Scan for the cell matching the given text and deliver its (x, y) coordinate at center. 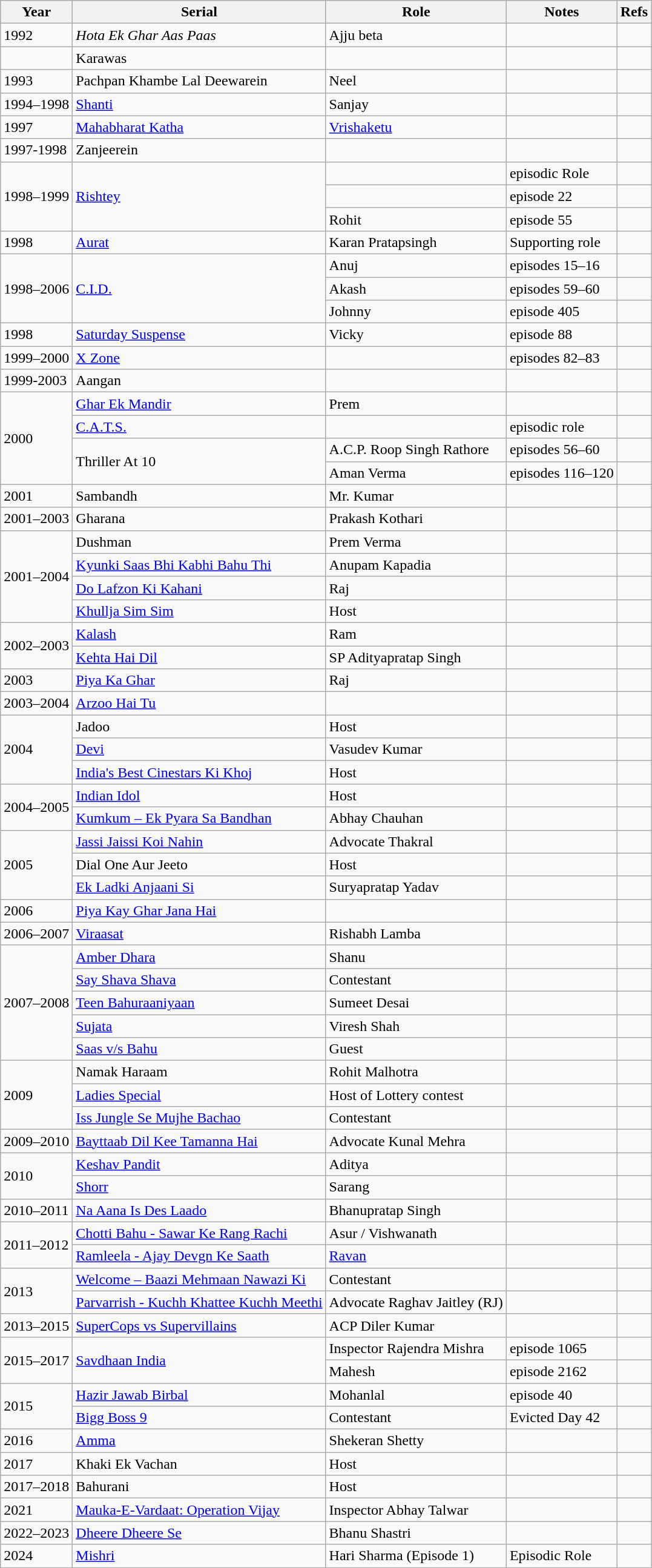
Pachpan Khambe Lal Deewarein (199, 81)
Viraasat (199, 934)
2009 (36, 1095)
Khullja Sim Sim (199, 611)
Asur / Vishwanath (416, 1233)
Teen Bahuraaniyaan (199, 1003)
episodes 82–83 (562, 358)
episodic role (562, 427)
Bigg Boss 9 (199, 1418)
Indian Idol (199, 796)
episodes 56–60 (562, 450)
2017 (36, 1464)
1998–1999 (36, 196)
Ravan (416, 1256)
1997 (36, 127)
2024 (36, 1556)
Notes (562, 12)
2013 (36, 1291)
Mauka-E-Vardaat: Operation Vijay (199, 1510)
Johnny (416, 312)
2003–2004 (36, 703)
1997-1998 (36, 150)
X Zone (199, 358)
Iss Jungle Se Mujhe Bachao (199, 1118)
Sujata (199, 1026)
Na Aana Is Des Laado (199, 1210)
Dheere Dheere Se (199, 1533)
Bhanupratap Singh (416, 1210)
Shorr (199, 1187)
Mishri (199, 1556)
2004 (36, 749)
Amber Dhara (199, 957)
2004–2005 (36, 807)
Role (416, 12)
episode 88 (562, 335)
Bahurani (199, 1487)
Advocate Thakral (416, 842)
Mr. Kumar (416, 496)
Rishabh Lamba (416, 934)
episode 1065 (562, 1348)
episode 40 (562, 1394)
Say Shava Shava (199, 980)
Kumkum – Ek Pyara Sa Bandhan (199, 819)
Inspector Abhay Talwar (416, 1510)
episode 2162 (562, 1371)
Sanjay (416, 104)
Episodic Role (562, 1556)
Suryapratap Yadav (416, 888)
Sarang (416, 1187)
2015 (36, 1406)
episodic Role (562, 173)
ACP Diler Kumar (416, 1325)
2010 (36, 1176)
Gharana (199, 519)
Year (36, 12)
2001–2004 (36, 576)
Aangan (199, 381)
episodes 59–60 (562, 289)
Kehta Hai Dil (199, 657)
episode 22 (562, 196)
Rishtey (199, 196)
1998–2006 (36, 288)
2007–2008 (36, 1003)
2009–2010 (36, 1141)
Prakash Kothari (416, 519)
2017–2018 (36, 1487)
Ek Ladki Anjaani Si (199, 888)
Shanti (199, 104)
Abhay Chauhan (416, 819)
2011–2012 (36, 1245)
Khaki Ek Vachan (199, 1464)
Thriller At 10 (199, 461)
C.A.T.S. (199, 427)
2006 (36, 911)
2006–2007 (36, 934)
1999–2000 (36, 358)
Keshav Pandit (199, 1164)
A.C.P. Roop Singh Rathore (416, 450)
Hazir Jawab Birbal (199, 1394)
2000 (36, 438)
2002–2003 (36, 645)
SP Adityapratap Singh (416, 657)
2001–2003 (36, 519)
episodes 15–16 (562, 265)
Neel (416, 81)
2005 (36, 865)
Bayttaab Dil Kee Tamanna Hai (199, 1141)
Aman Verma (416, 473)
1999-2003 (36, 381)
Piya Ka Ghar (199, 680)
Mahesh (416, 1371)
Vasudev Kumar (416, 749)
Vrishaketu (416, 127)
Bhanu Shastri (416, 1533)
Serial (199, 12)
2010–2011 (36, 1210)
Mahabharat Katha (199, 127)
episode 55 (562, 219)
Ghar Ek Mandir (199, 404)
Evicted Day 42 (562, 1418)
Anuj (416, 265)
Zanjeerein (199, 150)
Prem (416, 404)
Welcome – Baazi Mehmaan Nawazi Ki (199, 1279)
Shekeran Shetty (416, 1441)
2015–2017 (36, 1360)
Rohit (416, 219)
2003 (36, 680)
Vicky (416, 335)
Arzoo Hai Tu (199, 703)
Ram (416, 634)
Sumeet Desai (416, 1003)
Guest (416, 1049)
Shanu (416, 957)
Rohit Malhotra (416, 1072)
Mohanlal (416, 1394)
Saturday Suspense (199, 335)
Hari Sharma (Episode 1) (416, 1556)
episode 405 (562, 312)
1993 (36, 81)
2013–2015 (36, 1325)
Parvarrish - Kuchh Khattee Kuchh Meethi (199, 1302)
SuperCops vs Supervillains (199, 1325)
2022–2023 (36, 1533)
Aditya (416, 1164)
Jadoo (199, 726)
Chotti Bahu - Sawar Ke Rang Rachi (199, 1233)
Savdhaan India (199, 1360)
Ajju beta (416, 35)
1992 (36, 35)
episodes 116–120 (562, 473)
Sambandh (199, 496)
Kyunki Saas Bhi Kabhi Bahu Thi (199, 565)
2001 (36, 496)
2016 (36, 1441)
Namak Haraam (199, 1072)
Kalash (199, 634)
Devi (199, 749)
Karawas (199, 58)
Advocate Raghav Jaitley (RJ) (416, 1302)
Ramleela - Ajay Devgn Ke Saath (199, 1256)
C.I.D. (199, 288)
Inspector Rajendra Mishra (416, 1348)
Prem Verma (416, 542)
Host of Lottery contest (416, 1095)
Jassi Jaissi Koi Nahin (199, 842)
Amma (199, 1441)
India's Best Cinestars Ki Khoj (199, 772)
Akash (416, 289)
Anupam Kapadia (416, 565)
Supporting role (562, 242)
1994–1998 (36, 104)
Piya Kay Ghar Jana Hai (199, 911)
Dushman (199, 542)
2021 (36, 1510)
Refs (634, 12)
Viresh Shah (416, 1026)
Saas v/s Bahu (199, 1049)
Ladies Special (199, 1095)
Karan Pratapsingh (416, 242)
Advocate Kunal Mehra (416, 1141)
Dial One Aur Jeeto (199, 865)
Hota Ek Ghar Aas Paas (199, 35)
Do Lafzon Ki Kahani (199, 588)
Aurat (199, 242)
